Scan for the cell matching the given text and deliver its (X, Y) coordinate at center. 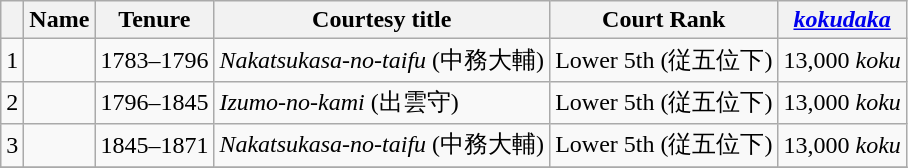
Name (60, 20)
3 (12, 146)
Court Rank (664, 20)
Courtesy title (382, 20)
1845–1871 (154, 146)
1783–1796 (154, 60)
1796–1845 (154, 102)
2 (12, 102)
1 (12, 60)
Izumo-no-kami (出雲守) (382, 102)
kokudaka (842, 20)
Tenure (154, 20)
